Return (x, y) of the center of cell containing provided text 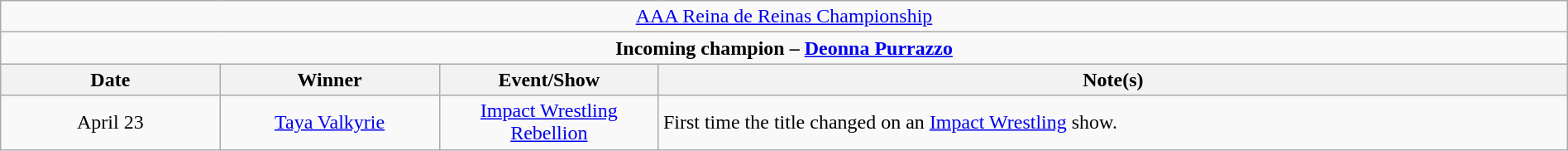
Date (111, 80)
AAA Reina de Reinas Championship (784, 17)
April 23 (111, 123)
Incoming champion – Deonna Purrazzo (784, 48)
Winner (329, 80)
First time the title changed on an Impact Wrestling show. (1113, 123)
Impact Wrestling Rebellion (549, 123)
Note(s) (1113, 80)
Taya Valkyrie (329, 123)
Event/Show (549, 80)
